Detect which cell encompasses the target text, then output its [x, y] center coordinate. 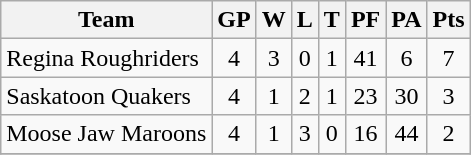
41 [365, 58]
L [304, 20]
Saskatoon Quakers [106, 96]
Moose Jaw Maroons [106, 134]
W [274, 20]
Pts [448, 20]
GP [234, 20]
23 [365, 96]
Team [106, 20]
T [332, 20]
44 [406, 134]
PA [406, 20]
PF [365, 20]
7 [448, 58]
Regina Roughriders [106, 58]
16 [365, 134]
30 [406, 96]
6 [406, 58]
